Return the [x, y] coordinate for the center point of the cell that contains the specified text.  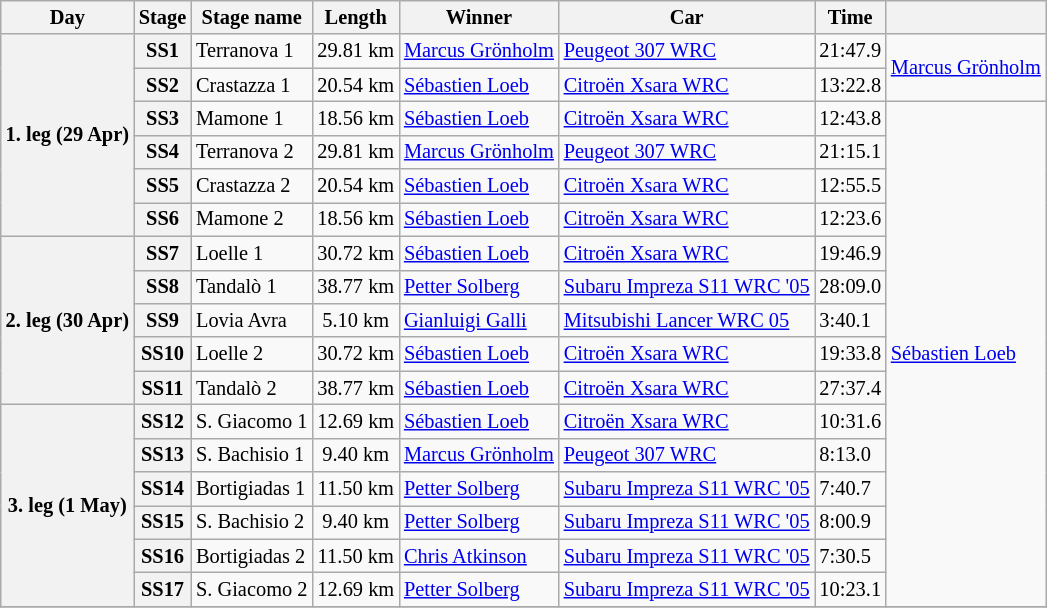
12:55.5 [850, 186]
SS15 [162, 522]
7:40.7 [850, 489]
Winner [479, 17]
Loelle 2 [252, 354]
Loelle 1 [252, 253]
S. Bachisio 1 [252, 455]
7:30.5 [850, 556]
SS10 [162, 354]
Tandalò 2 [252, 388]
SS3 [162, 118]
Gianluigi Galli [479, 320]
13:22.8 [850, 85]
Bortigiadas 2 [252, 556]
12:43.8 [850, 118]
10:23.1 [850, 589]
Stage name [252, 17]
Time [850, 17]
2. leg (30 Apr) [68, 320]
Mitsubishi Lancer WRC 05 [687, 320]
S. Bachisio 2 [252, 522]
Mamone 2 [252, 219]
21:15.1 [850, 152]
SS17 [162, 589]
S. Giacomo 1 [252, 421]
Tandalò 1 [252, 287]
Mamone 1 [252, 118]
Crastazza 2 [252, 186]
8:13.0 [850, 455]
3. leg (1 May) [68, 505]
SS12 [162, 421]
SS13 [162, 455]
SS14 [162, 489]
SS2 [162, 85]
SS6 [162, 219]
SS8 [162, 287]
SS16 [162, 556]
SS7 [162, 253]
Car [687, 17]
8:00.9 [850, 522]
Terranova 1 [252, 51]
SS4 [162, 152]
Length [356, 17]
1. leg (29 Apr) [68, 135]
5.10 km [356, 320]
10:31.6 [850, 421]
Stage [162, 17]
Chris Atkinson [479, 556]
3:40.1 [850, 320]
SS5 [162, 186]
12:23.6 [850, 219]
Lovia Avra [252, 320]
SS1 [162, 51]
19:33.8 [850, 354]
19:46.9 [850, 253]
Bortigiadas 1 [252, 489]
21:47.9 [850, 51]
SS11 [162, 388]
27:37.4 [850, 388]
Terranova 2 [252, 152]
Day [68, 17]
S. Giacomo 2 [252, 589]
28:09.0 [850, 287]
Crastazza 1 [252, 85]
SS9 [162, 320]
